Determine the [x, y] coordinate at the center of the cell enclosing the given text.  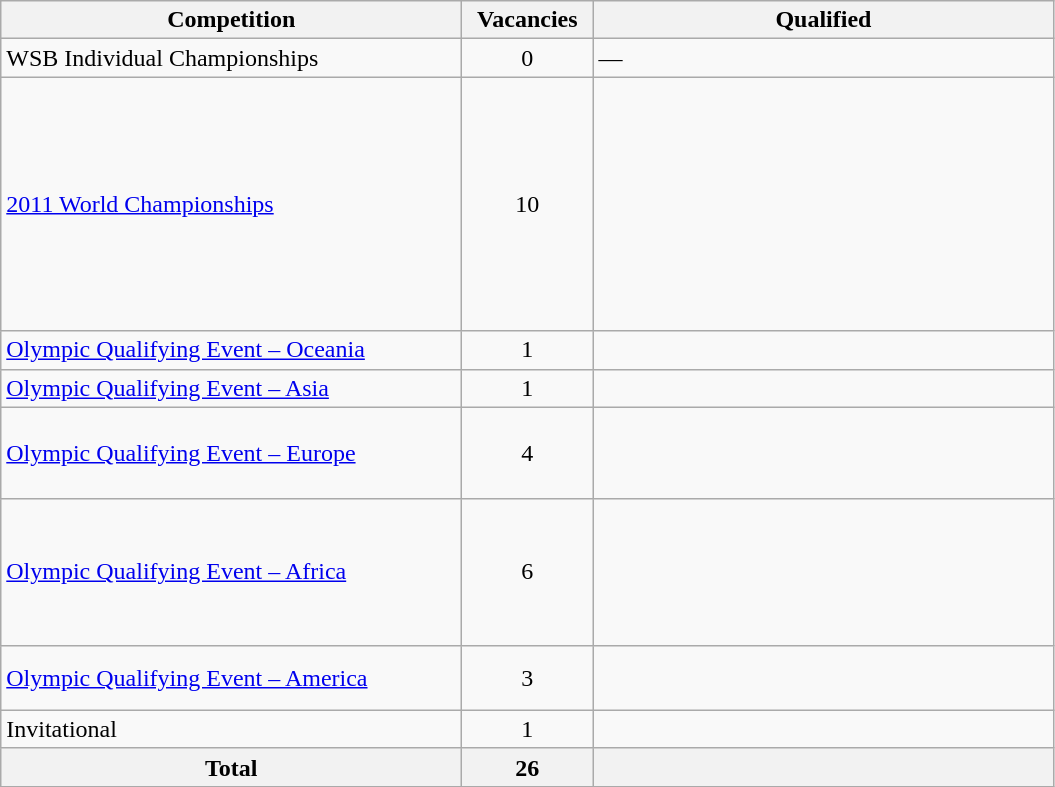
Total [232, 767]
6 [528, 572]
10 [528, 204]
Vacancies [528, 20]
WSB Individual Championships [232, 58]
Olympic Qualifying Event – Africa [232, 572]
Qualified [824, 20]
— [824, 58]
Invitational [232, 729]
2011 World Championships [232, 204]
Olympic Qualifying Event – Asia [232, 388]
Olympic Qualifying Event – Oceania [232, 350]
Olympic Qualifying Event – America [232, 678]
Olympic Qualifying Event – Europe [232, 453]
4 [528, 453]
0 [528, 58]
3 [528, 678]
Competition [232, 20]
26 [528, 767]
